From the cell containing the given text, extract its center point as [X, Y] coordinate. 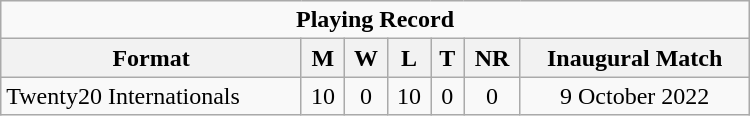
L [410, 58]
M [322, 58]
Twenty20 Internationals [152, 96]
NR [492, 58]
Inaugural Match [634, 58]
9 October 2022 [634, 96]
Playing Record [375, 20]
W [366, 58]
T [448, 58]
Format [152, 58]
